Scan for the cell matching the given text and deliver its (X, Y) coordinate at center. 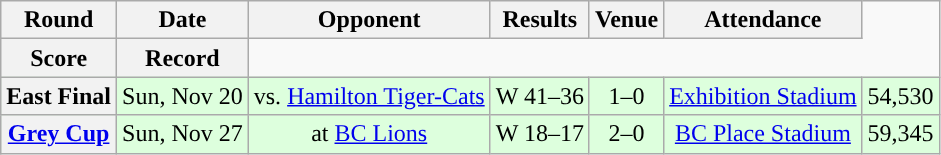
Results (540, 20)
1–0 (626, 96)
Date (183, 20)
Sun, Nov 20 (183, 96)
vs. Hamilton Tiger-Cats (369, 96)
Venue (626, 20)
Attendance (763, 20)
2–0 (626, 134)
at BC Lions (369, 134)
W 18–17 (540, 134)
East Final (59, 96)
Grey Cup (59, 134)
54,530 (900, 96)
BC Place Stadium (763, 134)
59,345 (900, 134)
Record (183, 58)
W 41–36 (540, 96)
Opponent (369, 20)
Sun, Nov 27 (183, 134)
Exhibition Stadium (763, 96)
Score (59, 58)
Round (59, 20)
